Return the [x, y] coordinate for the center point of the cell that contains the specified text.  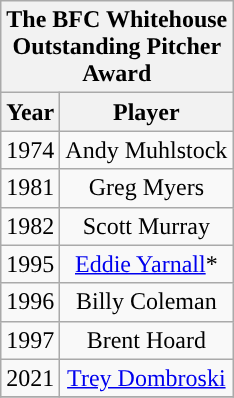
1997 [30, 340]
Greg Myers [146, 188]
2021 [30, 378]
Scott Murray [146, 226]
1981 [30, 188]
Billy Coleman [146, 302]
1995 [30, 264]
Eddie Yarnall* [146, 264]
Andy Muhlstock [146, 150]
Brent Hoard [146, 340]
Trey Dombroski [146, 378]
Player [146, 112]
Year [30, 112]
1982 [30, 226]
The BFC Whitehouse Outstanding Pitcher Award [117, 47]
1974 [30, 150]
1996 [30, 302]
